Detect which cell encompasses the target text, then output its (x, y) center coordinate. 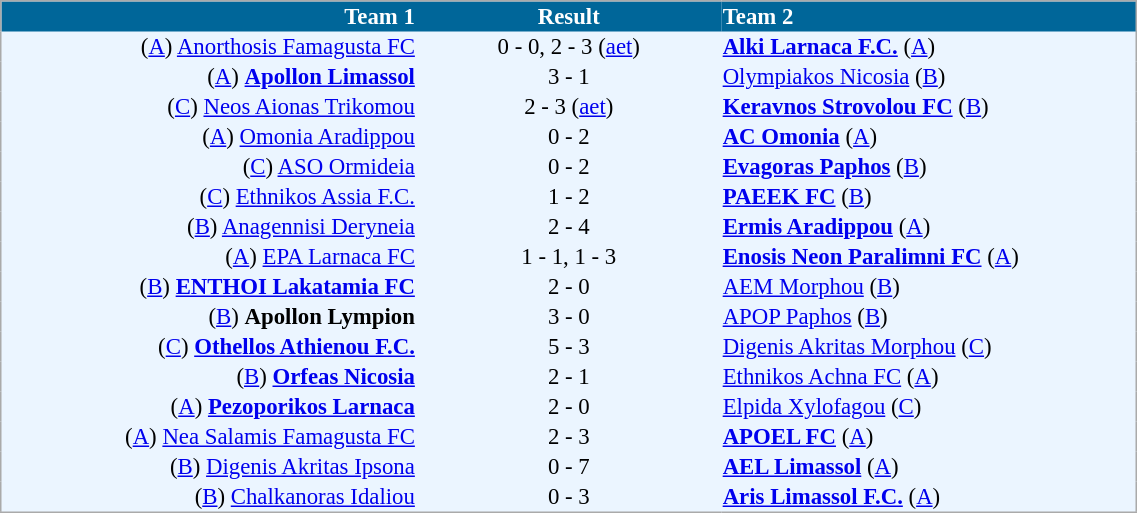
Result (568, 16)
(A) Omonia Aradippou (209, 137)
PAEEK FC (B) (929, 197)
AEM Morphou (B) (929, 287)
(B) Anagennisi Deryneia (209, 227)
Team 1 (209, 16)
Evagoras Paphos (B) (929, 167)
1 - 2 (568, 197)
APOEL FC (A) (929, 437)
(C) Othellos Athienou F.C. (209, 347)
(B) Apollon Lympion (209, 317)
(A) Apollon Limassol (209, 77)
Team 2 (929, 16)
2 - 4 (568, 227)
AEL Limassol (A) (929, 467)
Aris Limassol F.C. (A) (929, 497)
APOP Paphos (B) (929, 317)
AC Omonia (A) (929, 137)
(A) Anorthosis Famagusta FC (209, 47)
(C) Ethnikos Assia F.C. (209, 197)
(A) Pezoporikos Larnaca (209, 407)
(B) Chalkanoras Idaliou (209, 497)
(A) EPA Larnaca FC (209, 257)
1 - 1, 1 - 3 (568, 257)
0 - 7 (568, 467)
Enosis Neon Paralimni FC (A) (929, 257)
0 - 3 (568, 497)
2 - 3 (aet) (568, 107)
2 - 3 (568, 437)
Keravnos Strovolou FC (B) (929, 107)
3 - 0 (568, 317)
(C) Neos Aionas Trikomou (209, 107)
(B) Digenis Akritas Ipsona (209, 467)
3 - 1 (568, 77)
(B) ENTHOI Lakatamia FC (209, 287)
Elpida Xylofagou (C) (929, 407)
2 - 1 (568, 377)
Alki Larnaca F.C. (A) (929, 47)
Ethnikos Achna FC (A) (929, 377)
0 - 0, 2 - 3 (aet) (568, 47)
(C) ASO Ormideia (209, 167)
Olympiakos Nicosia (B) (929, 77)
Ermis Aradippou (A) (929, 227)
5 - 3 (568, 347)
Digenis Akritas Morphou (C) (929, 347)
(B) Orfeas Nicosia (209, 377)
(A) Nea Salamis Famagusta FC (209, 437)
